For the text-containing cell, return its midpoint in [X, Y] coordinate format. 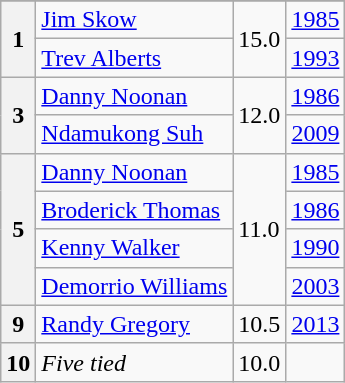
Trev Alberts [134, 58]
2009 [316, 134]
1990 [316, 248]
3 [18, 115]
2003 [316, 286]
2013 [316, 324]
Broderick Thomas [134, 210]
Demorrio Williams [134, 286]
Ndamukong Suh [134, 134]
1 [18, 39]
1993 [316, 58]
5 [18, 229]
10 [18, 362]
10.5 [260, 324]
Randy Gregory [134, 324]
12.0 [260, 115]
11.0 [260, 229]
9 [18, 324]
Jim Skow [134, 20]
15.0 [260, 39]
Kenny Walker [134, 248]
10.0 [260, 362]
Five tied [134, 362]
